Return (X, Y) of the center of cell containing provided text 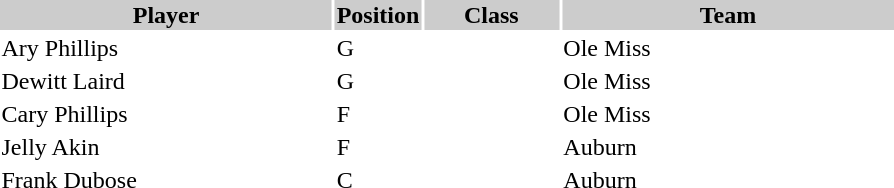
Position (378, 15)
Player (166, 15)
Cary Phillips (166, 114)
Auburn (728, 147)
Class (492, 15)
Team (728, 15)
Dewitt Laird (166, 81)
Jelly Akin (166, 147)
Ary Phillips (166, 48)
